From the cell containing the given text, extract its center point as [X, Y] coordinate. 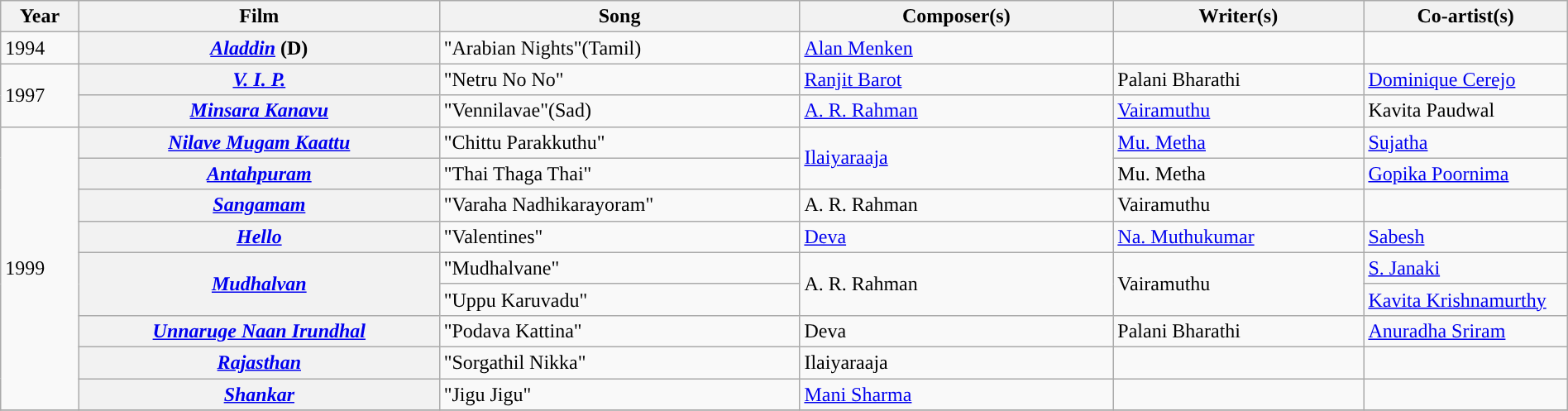
1997 [40, 95]
"Podava Kattina" [619, 331]
1999 [40, 268]
Minsara Kanavu [259, 111]
Nilave Mugam Kaattu [259, 142]
Rajasthan [259, 362]
Antahpuram [259, 174]
"Netru No No" [619, 79]
Gopika Poornima [1465, 174]
"Vennilavae"(Sad) [619, 111]
Aladdin (D) [259, 48]
Film [259, 17]
Shankar [259, 394]
Mani Sharma [956, 394]
Co-artist(s) [1465, 17]
Song [619, 17]
Anuradha Sriram [1465, 331]
"Arabian Nights"(Tamil) [619, 48]
1994 [40, 48]
S. Janaki [1465, 268]
Alan Menken [956, 48]
Na. Muthukumar [1239, 237]
V. I. P. [259, 79]
Dominique Cerejo [1465, 79]
Writer(s) [1239, 17]
"Sorgathil Nikka" [619, 362]
Year [40, 17]
"Uppu Karuvadu" [619, 299]
"Jigu Jigu" [619, 394]
Kavita Krishnamurthy [1465, 299]
Mudhalvan [259, 284]
"Chittu Parakkuthu" [619, 142]
Sabesh [1465, 237]
"Thai Thaga Thai" [619, 174]
Sujatha [1465, 142]
Ranjit Barot [956, 79]
Hello [259, 237]
"Valentines" [619, 237]
Kavita Paudwal [1465, 111]
Unnaruge Naan Irundhal [259, 331]
"Mudhalvane" [619, 268]
Composer(s) [956, 17]
"Varaha Nadhikarayoram" [619, 205]
Sangamam [259, 205]
